Detect which cell encompasses the target text, then output its [X, Y] center coordinate. 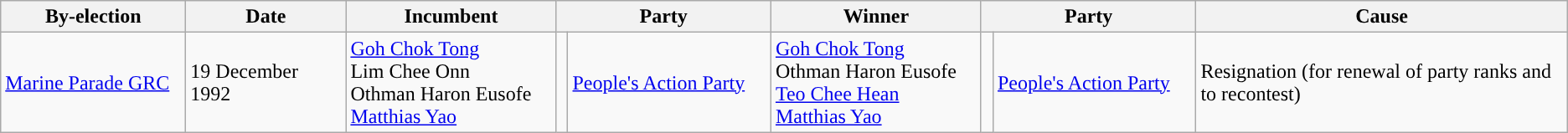
Cause [1382, 17]
Goh Chok TongOthman Haron EusofeTeo Chee HeanMatthias Yao [876, 82]
Marine Parade GRC [94, 82]
Winner [876, 17]
Resignation (for renewal of party ranks and to recontest) [1382, 82]
Incumbent [451, 17]
19 December 1992 [266, 82]
Date [266, 17]
By-election [94, 17]
Goh Chok TongLim Chee OnnOthman Haron EusofeMatthias Yao [451, 82]
